Identify which cell holds the provided text, then report its (X, Y) central coordinate. 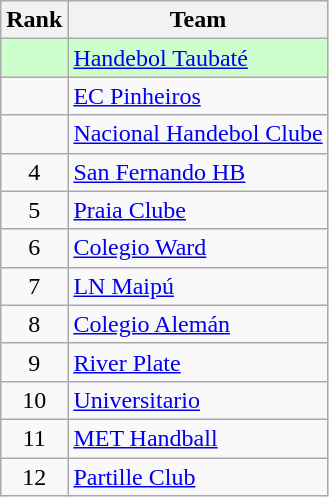
9 (34, 362)
4 (34, 172)
River Plate (198, 362)
San Fernando HB (198, 172)
8 (34, 324)
10 (34, 400)
MET Handball (198, 438)
Universitario (198, 400)
Handebol Taubaté (198, 58)
6 (34, 248)
Colegio Ward (198, 248)
LN Maipú (198, 286)
Praia Clube (198, 210)
7 (34, 286)
EC Pinheiros (198, 96)
Nacional Handebol Clube (198, 134)
Colegio Alemán (198, 324)
Partille Club (198, 477)
12 (34, 477)
Rank (34, 20)
11 (34, 438)
5 (34, 210)
Team (198, 20)
